Determine the (x, y) coordinate at the center of the cell enclosing the given text.  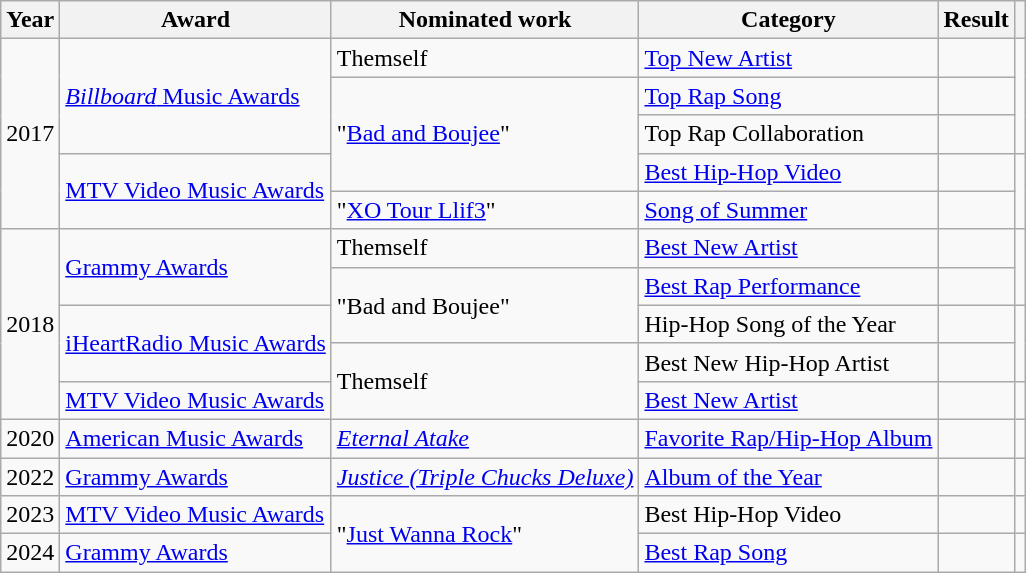
Song of Summer (788, 210)
2018 (30, 324)
Top New Artist (788, 58)
Year (30, 20)
2017 (30, 134)
Favorite Rap/Hip-Hop Album (788, 438)
Justice (Triple Chucks Deluxe) (485, 477)
Best New Hip-Hop Artist (788, 362)
iHeartRadio Music Awards (196, 343)
Best Rap Performance (788, 286)
Best Rap Song (788, 553)
Category (788, 20)
Award (196, 20)
2023 (30, 515)
American Music Awards (196, 438)
"Just Wanna Rock" (485, 534)
Eternal Atake (485, 438)
"XO Tour Llif3" (485, 210)
Result (976, 20)
Top Rap Song (788, 96)
2022 (30, 477)
Nominated work (485, 20)
2024 (30, 553)
Top Rap Collaboration (788, 134)
Hip-Hop Song of the Year (788, 324)
2020 (30, 438)
Album of the Year (788, 477)
Billboard Music Awards (196, 96)
